Provide the [X, Y] coordinate of the cell's center where the given text is located.  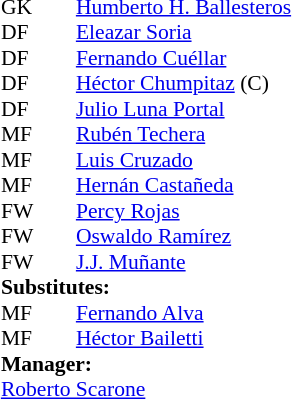
Julio Luna Portal [184, 109]
Héctor Chumpitaz (C) [184, 83]
Substitutes: [146, 287]
J.J. Muñante [184, 262]
Rubén Techera [184, 135]
Manager: [146, 364]
Hernán Castañeda [184, 185]
Fernando Cuéllar [184, 58]
Héctor Bailetti [184, 339]
Luis Cruzado [184, 160]
Percy Rojas [184, 211]
Eleazar Soria [184, 33]
Fernando Alva [184, 313]
Oswaldo Ramírez [184, 237]
